Extract the (X, Y) coordinate from the center of the cell holding the provided text.  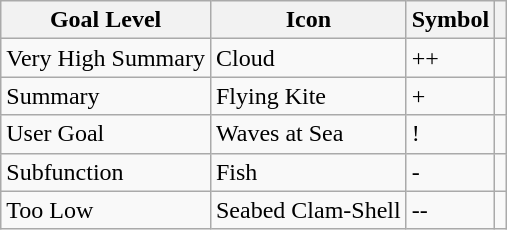
Symbol (450, 20)
Subfunction (106, 172)
Goal Level (106, 20)
Summary (106, 96)
User Goal (106, 134)
Icon (308, 20)
- (450, 172)
Too Low (106, 210)
Waves at Sea (308, 134)
Very High Summary (106, 58)
++ (450, 58)
! (450, 134)
Cloud (308, 58)
Seabed Clam-Shell (308, 210)
Fish (308, 172)
-- (450, 210)
Flying Kite (308, 96)
+ (450, 96)
